Find where the given text appears and provide that cell's center as [x, y] coordinate. 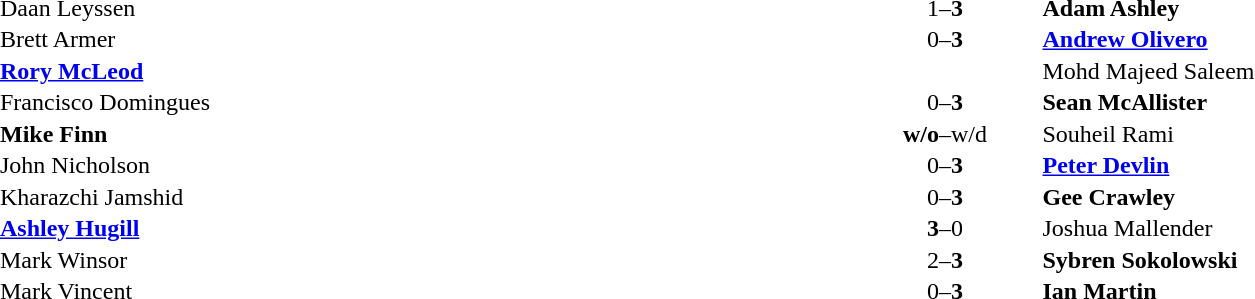
3–0 [944, 229]
2–3 [944, 260]
w/o–w/d [944, 134]
